Capture the cell that displays the provided text and extract its (X, Y) central coordinate. 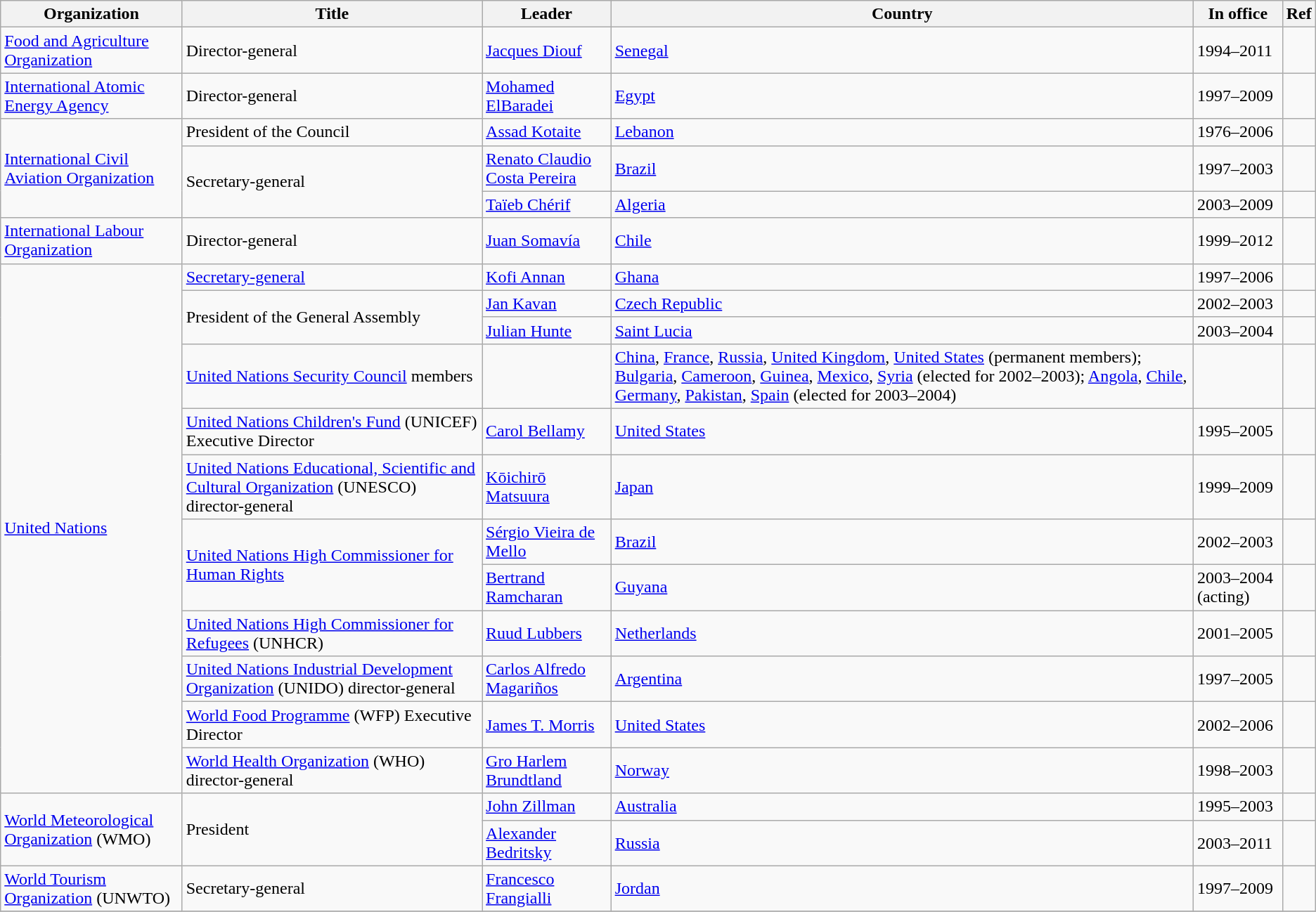
2003–2004 (1237, 330)
1999–2009 (1237, 486)
2003–2004 (acting) (1237, 587)
James T. Morris (547, 725)
2002–2006 (1237, 725)
International Civil Aviation Organization (91, 169)
Jordan (902, 888)
Carol Bellamy (547, 431)
President of the General Assembly (332, 317)
Mohamed ElBaradei (547, 96)
Gro Harlem Brundtland (547, 770)
Julian Hunte (547, 330)
Egypt (902, 96)
Kōichirō Matsuura (547, 486)
Leader (547, 14)
Francesco Frangialli (547, 888)
Ruud Lubbers (547, 634)
Czech Republic (902, 304)
John Zillman (547, 807)
Guyana (902, 587)
Senegal (902, 51)
World Food Programme (WFP) Executive Director (332, 725)
Russia (902, 843)
United Nations Educational, Scientific and Cultural Organization (UNESCO) director-general (332, 486)
1997–2003 (1237, 169)
United Nations (91, 528)
Jacques Diouf (547, 51)
International Atomic Energy Agency (91, 96)
1976–2006 (1237, 132)
Renato Claudio Costa Pereira (547, 169)
1995–2005 (1237, 431)
Juan Somavía (547, 240)
1998–2003 (1237, 770)
Netherlands (902, 634)
Saint Lucia (902, 330)
1994–2011 (1237, 51)
Ref (1299, 14)
United Nations Industrial Development Organization (UNIDO) director-general (332, 679)
International Labour Organization (91, 240)
Carlos Alfredo Magariños (547, 679)
2001–2005 (1237, 634)
Assad Kotaite (547, 132)
Ghana (902, 277)
United Nations High Commissioner for Refugees (UNHCR) (332, 634)
Argentina (902, 679)
Country (902, 14)
Taïeb Chérif (547, 204)
President (332, 829)
Chile (902, 240)
In office (1237, 14)
Food and Agriculture Organization (91, 51)
1995–2003 (1237, 807)
Alexander Bedritsky (547, 843)
1997–2005 (1237, 679)
Australia (902, 807)
United Nations Security Council members (332, 376)
World Tourism Organization (UNWTO) (91, 888)
United Nations High Commissioner for Human Rights (332, 565)
Sérgio Vieira de Mello (547, 542)
Norway (902, 770)
Algeria (902, 204)
World Health Organization (WHO) director-general (332, 770)
President of the Council (332, 132)
1999–2012 (1237, 240)
Japan (902, 486)
2003–2009 (1237, 204)
United Nations Children's Fund (UNICEF) Executive Director (332, 431)
Bertrand Ramcharan (547, 587)
Kofi Annan (547, 277)
2003–2011 (1237, 843)
Organization (91, 14)
Title (332, 14)
1997–2006 (1237, 277)
World Meteorological Organization (WMO) (91, 829)
Lebanon (902, 132)
Jan Kavan (547, 304)
